From the cell containing the given text, extract its center point as (x, y) coordinate. 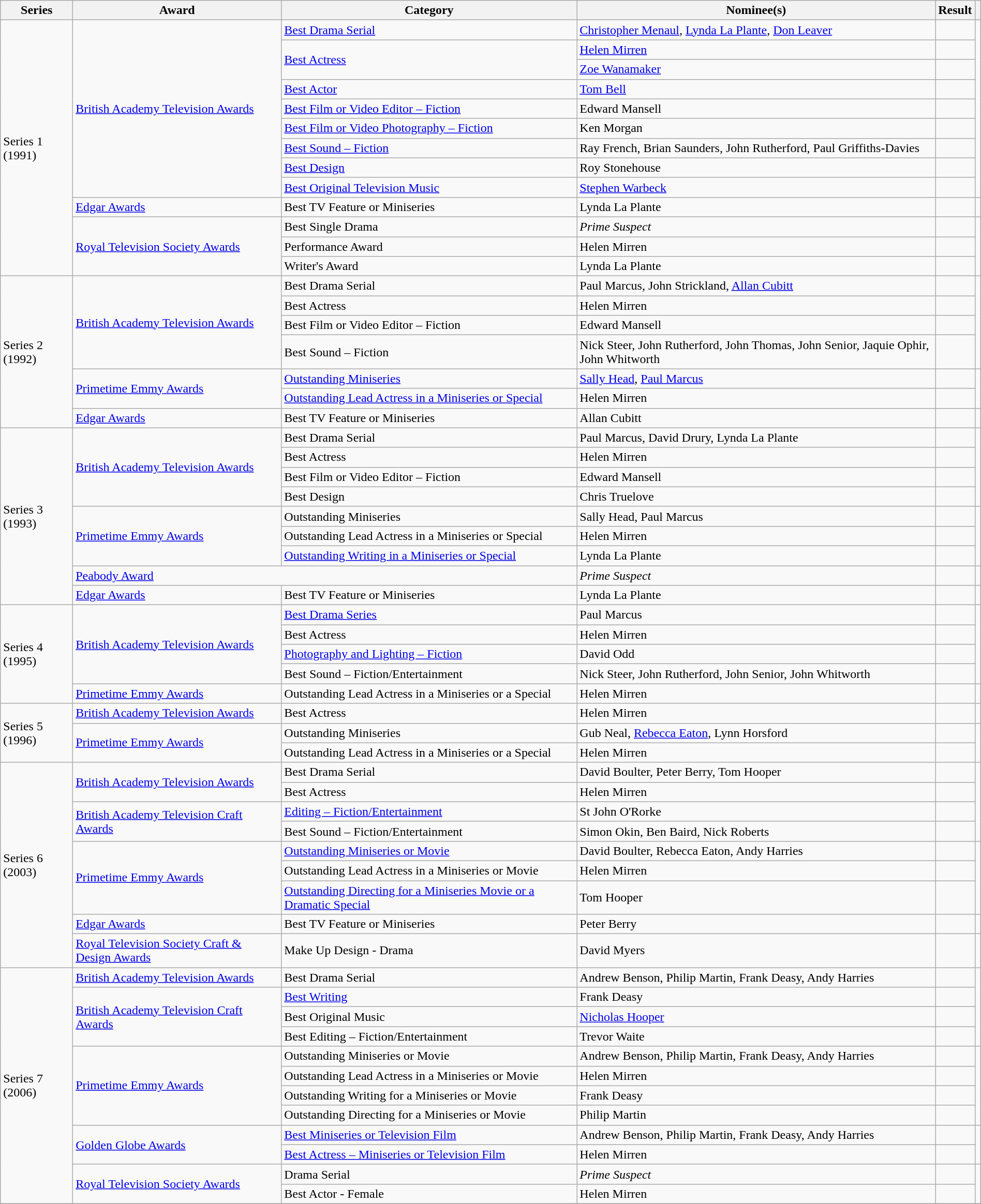
Ken Morgan (756, 128)
Make Up Design - Drama (429, 951)
Result (955, 10)
Gub Neal, Rebecca Eaton, Lynn Horsford (756, 733)
Tom Bell (756, 89)
David Odd (756, 654)
Trevor Waite (756, 1036)
Outstanding Directing for a Miniseries Movie or a Dramatic Special (429, 897)
Tom Hooper (756, 897)
Royal Television Society Craft & Design Awards (177, 951)
Best Actor (429, 89)
Best Actor - Female (429, 1194)
Paul Marcus, John Strickland, Allan Cubitt (756, 286)
Nicholas Hooper (756, 1017)
Series 4 (1995) (37, 654)
Series 2 (1992) (37, 352)
Simon Okin, Ben Baird, Nick Roberts (756, 831)
Roy Stonehouse (756, 168)
Best Film or Video Photography – Fiction (429, 128)
Best Miniseries or Television Film (429, 1135)
Editing – Fiction/Entertainment (429, 811)
David Myers (756, 951)
Award (177, 10)
Performance Award (429, 247)
Outstanding Directing for a Miniseries or Movie (429, 1115)
Philip Martin (756, 1115)
Series 6 (2003) (37, 865)
Series 7 (2006) (37, 1086)
Category (429, 10)
Best Actress – Miniseries or Television Film (429, 1154)
St John O'Rorke (756, 811)
Best Original Television Music (429, 187)
Series 1 (1991) (37, 148)
Nick Steer, John Rutherford, John Thomas, John Senior, Jaquie Ophir, John Whitworth (756, 352)
Golden Globe Awards (177, 1145)
Best Single Drama (429, 227)
Ray French, Brian Saunders, John Rutherford, Paul Griffiths-Davies (756, 148)
Zoe Wanamaker (756, 69)
Best Original Music (429, 1017)
Photography and Lighting – Fiction (429, 654)
Peabody Award (325, 576)
Best Writing (429, 997)
Nick Steer, John Rutherford, John Senior, John Whitworth (756, 674)
Writer's Award (429, 266)
Outstanding Writing in a Miniseries or Special (429, 555)
Peter Berry (756, 924)
Outstanding Writing for a Miniseries or Movie (429, 1095)
Nominee(s) (756, 10)
Paul Marcus, David Drury, Lynda La Plante (756, 438)
Series (37, 10)
Chris Truelove (756, 496)
Series 5 (1996) (37, 733)
Series 3 (1993) (37, 516)
David Boulter, Peter Berry, Tom Hooper (756, 772)
Best Editing – Fiction/Entertainment (429, 1036)
Stephen Warbeck (756, 187)
Allan Cubitt (756, 418)
Drama Serial (429, 1174)
Paul Marcus (756, 615)
Christopher Menaul, Lynda La Plante, Don Leaver (756, 30)
David Boulter, Rebecca Eaton, Andy Harries (756, 851)
Best Drama Series (429, 615)
